Extract the [x, y] coordinate from the center of the cell holding the provided text.  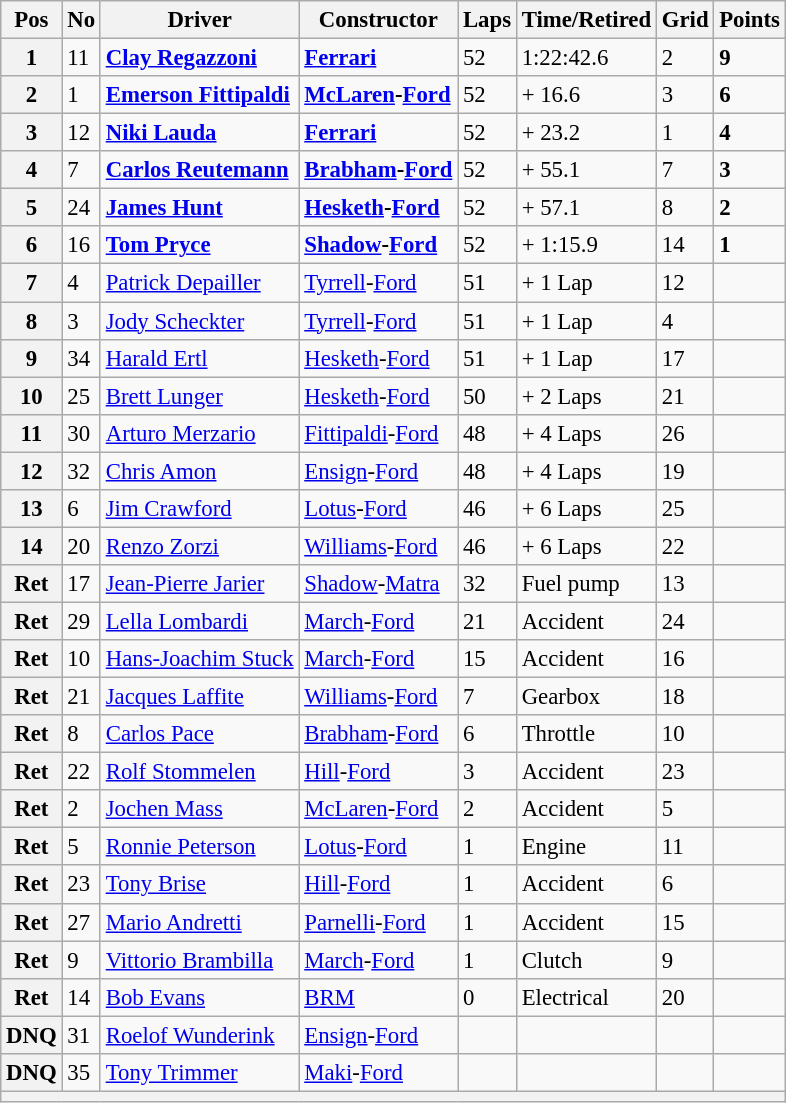
+ 1:15.9 [586, 245]
Vittorio Brambilla [200, 960]
29 [81, 621]
19 [684, 471]
35 [81, 1073]
50 [488, 396]
0 [488, 997]
+ 2 Laps [586, 396]
Clutch [586, 960]
Clay Regazzoni [200, 58]
Grid [684, 20]
Mario Andretti [200, 922]
Constructor [378, 20]
Renzo Zorzi [200, 546]
18 [684, 697]
27 [81, 922]
+ 57.1 [586, 208]
Tom Pryce [200, 245]
Tony Brise [200, 885]
30 [81, 433]
Driver [200, 20]
Patrick Depailler [200, 283]
Arturo Merzario [200, 433]
Harald Ertl [200, 358]
James Hunt [200, 208]
Jim Crawford [200, 509]
Emerson Fittipaldi [200, 95]
+ 55.1 [586, 170]
Pos [32, 20]
Parnelli-Ford [378, 922]
BRM [378, 997]
Points [750, 20]
Throttle [586, 734]
Time/Retired [586, 20]
34 [81, 358]
Chris Amon [200, 471]
Jean-Pierre Jarier [200, 584]
Carlos Reutemann [200, 170]
Roelof Wunderink [200, 1035]
Engine [586, 847]
Electrical [586, 997]
Jochen Mass [200, 809]
1:22:42.6 [586, 58]
Maki-Ford [378, 1073]
26 [684, 433]
Shadow-Ford [378, 245]
Jody Scheckter [200, 321]
Niki Lauda [200, 133]
Gearbox [586, 697]
Brett Lunger [200, 396]
Lella Lombardi [200, 621]
No [81, 20]
Hans-Joachim Stuck [200, 659]
Laps [488, 20]
Fuel pump [586, 584]
Tony Trimmer [200, 1073]
Shadow-Matra [378, 584]
Ronnie Peterson [200, 847]
31 [81, 1035]
Bob Evans [200, 997]
Carlos Pace [200, 734]
+ 16.6 [586, 95]
Rolf Stommelen [200, 772]
Fittipaldi-Ford [378, 433]
Jacques Laffite [200, 697]
+ 23.2 [586, 133]
